Detect which cell encompasses the target text, then output its [x, y] center coordinate. 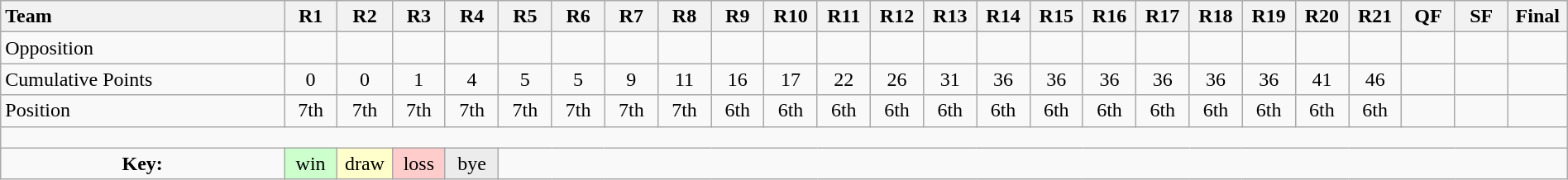
R18 [1216, 17]
31 [950, 79]
R10 [791, 17]
win [311, 163]
R11 [844, 17]
16 [738, 79]
26 [896, 79]
46 [1375, 79]
4 [471, 79]
9 [631, 79]
Cumulative Points [142, 79]
R9 [738, 17]
Team [142, 17]
R19 [1269, 17]
1 [418, 79]
R1 [311, 17]
Opposition [142, 48]
R15 [1056, 17]
QF [1428, 17]
11 [684, 79]
Key: [142, 163]
Final [1537, 17]
R5 [525, 17]
R12 [896, 17]
R6 [578, 17]
R17 [1163, 17]
R20 [1322, 17]
22 [844, 79]
SF [1481, 17]
R2 [365, 17]
R13 [950, 17]
R3 [418, 17]
R8 [684, 17]
R14 [1003, 17]
bye [471, 163]
R4 [471, 17]
draw [365, 163]
R16 [1109, 17]
loss [418, 163]
17 [791, 79]
Position [142, 111]
41 [1322, 79]
R7 [631, 17]
R21 [1375, 17]
